Detect which cell encompasses the target text, then output its (X, Y) center coordinate. 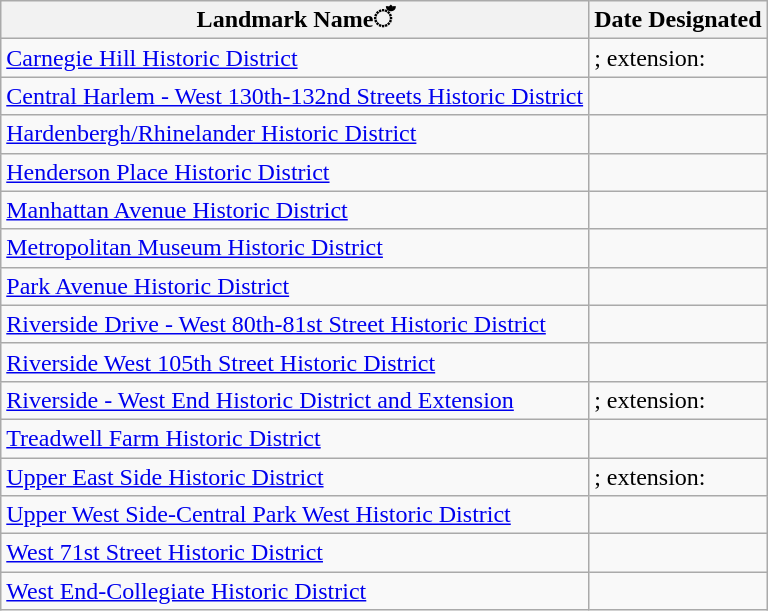
Riverside Drive - West 80th-81st Street Historic District (295, 324)
West End-Collegiate Historic District (295, 591)
Metropolitan Museum Historic District (295, 248)
Henderson Place Historic District (295, 172)
Manhattan Avenue Historic District (295, 210)
West 71st Street Historic District (295, 553)
Central Harlem - West 130th-132nd Streets Historic District (295, 96)
Date Designated (678, 20)
Park Avenue Historic District (295, 286)
Riverside - West End Historic District and Extension (295, 400)
Upper West Side-Central Park West Historic District (295, 515)
Upper East Side Historic District (295, 477)
Landmark Nameँ (295, 20)
Carnegie Hill Historic District (295, 58)
Treadwell Farm Historic District (295, 438)
Riverside West 105th Street Historic District (295, 362)
Hardenbergh/Rhinelander Historic District (295, 134)
